Search for the cell housing the specified text and yield its (X, Y) center coordinate. 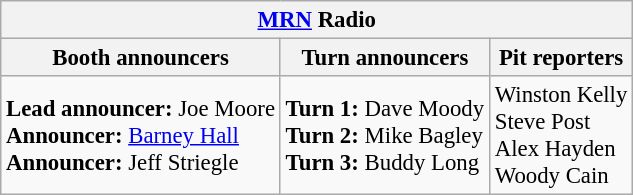
Turn announcers (384, 58)
Winston KellySteve PostAlex HaydenWoody Cain (560, 136)
Turn 1: Dave MoodyTurn 2: Mike BagleyTurn 3: Buddy Long (384, 136)
Pit reporters (560, 58)
Booth announcers (141, 58)
MRN Radio (317, 20)
Lead announcer: Joe MooreAnnouncer: Barney HallAnnouncer: Jeff Striegle (141, 136)
